Search for the cell housing the specified text and yield its (X, Y) center coordinate. 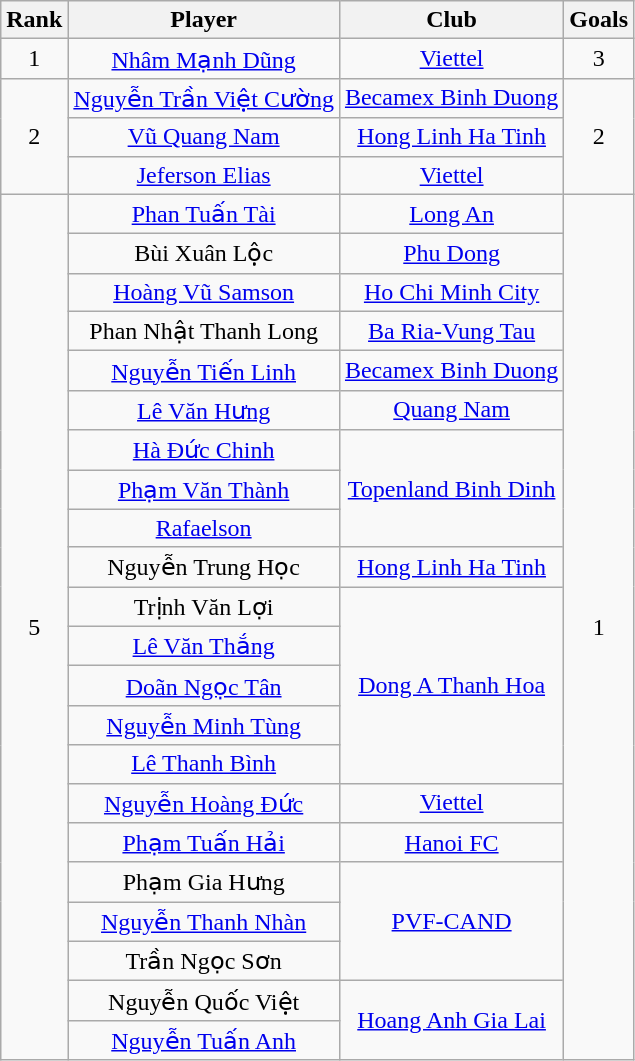
Phan Tuấn Tài (204, 214)
Nguyễn Hoàng Đức (204, 803)
Lê Văn Hưng (204, 410)
Jeferson Elias (204, 175)
Bùi Xuân Lộc (204, 254)
Ho Chi Minh City (451, 292)
Quang Nam (451, 410)
Ba Ria-Vung Tau (451, 331)
Rafaelson (204, 528)
Nguyễn Trung Học (204, 567)
Vũ Quang Nam (204, 137)
Hà Đức Chinh (204, 450)
Long An (451, 214)
Topenland Binh Dinh (451, 488)
Nguyễn Tiến Linh (204, 371)
Phạm Văn Thành (204, 490)
Hoàng Vũ Samson (204, 292)
Nhâm Mạnh Dũng (204, 59)
Dong A Thanh Hoa (451, 685)
Club (451, 20)
Hoang Anh Gia Lai (451, 1020)
3 (599, 59)
Trịnh Văn Lợi (204, 607)
Nguyễn Thanh Nhàn (204, 922)
Phạm Tuấn Hải (204, 843)
Goals (599, 20)
Lê Văn Thắng (204, 646)
Trần Ngọc Sơn (204, 961)
Player (204, 20)
5 (34, 627)
Nguyễn Quốc Việt (204, 1001)
Rank (34, 20)
Phạm Gia Hưng (204, 882)
Phu Dong (451, 254)
PVF-CAND (451, 922)
Nguyễn Tuấn Anh (204, 1040)
Phan Nhật Thanh Long (204, 331)
Lê Thanh Bình (204, 764)
Nguyễn Trần Việt Cường (204, 98)
Doãn Ngọc Tân (204, 686)
Nguyễn Minh Tùng (204, 725)
Hanoi FC (451, 843)
